Locate the cell with the specified text and output its [x, y] center coordinate. 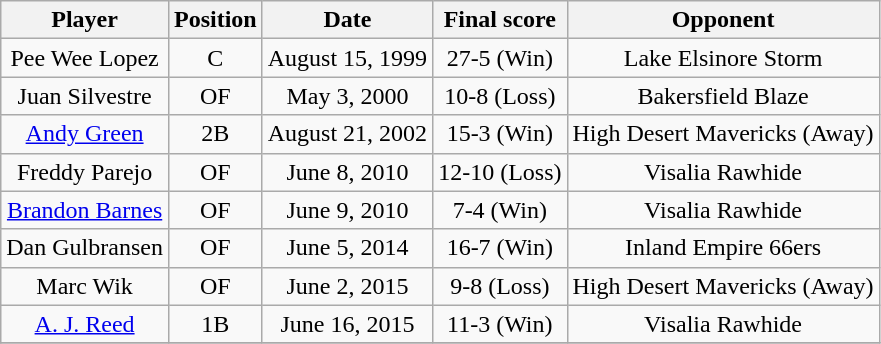
Pee Wee Lopez [85, 58]
Marc Wik [85, 286]
Opponent [723, 20]
Date [347, 20]
C [215, 58]
7-4 (Win) [500, 210]
12-10 (Loss) [500, 172]
27-5 (Win) [500, 58]
Dan Gulbransen [85, 248]
9-8 (Loss) [500, 286]
June 9, 2010 [347, 210]
A. J. Reed [85, 324]
Freddy Parejo [85, 172]
Position [215, 20]
Player [85, 20]
Bakersfield Blaze [723, 96]
August 15, 1999 [347, 58]
May 3, 2000 [347, 96]
Lake Elsinore Storm [723, 58]
June 16, 2015 [347, 324]
Juan Silvestre [85, 96]
June 5, 2014 [347, 248]
15-3 (Win) [500, 134]
June 8, 2010 [347, 172]
August 21, 2002 [347, 134]
10-8 (Loss) [500, 96]
2B [215, 134]
Final score [500, 20]
16-7 (Win) [500, 248]
Brandon Barnes [85, 210]
1B [215, 324]
Inland Empire 66ers [723, 248]
June 2, 2015 [347, 286]
Andy Green [85, 134]
11-3 (Win) [500, 324]
